Provide the (x, y) coordinate of the cell's center where the given text is located.  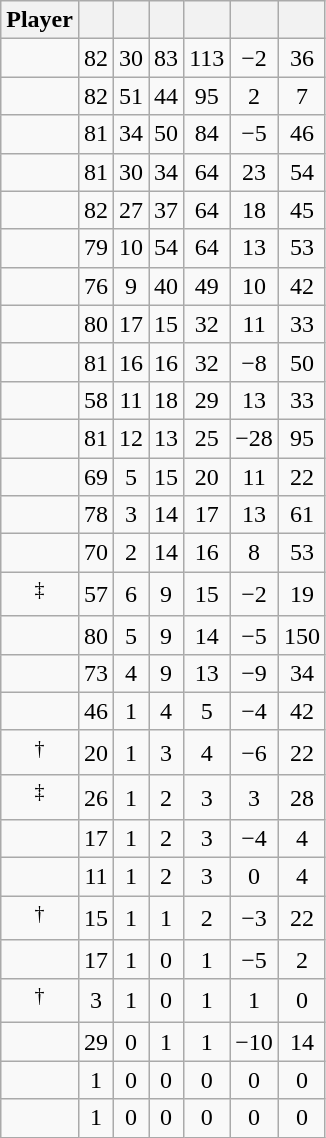
−10 (254, 1042)
83 (166, 58)
7 (302, 96)
Player (40, 20)
78 (96, 515)
−9 (254, 673)
79 (96, 248)
12 (132, 438)
44 (166, 96)
45 (302, 210)
84 (207, 134)
27 (132, 210)
69 (96, 477)
6 (132, 594)
61 (302, 515)
73 (96, 673)
113 (207, 58)
23 (254, 172)
51 (132, 96)
150 (302, 635)
−8 (254, 362)
−28 (254, 438)
57 (96, 594)
26 (96, 798)
49 (207, 286)
70 (96, 553)
58 (96, 400)
8 (254, 553)
37 (166, 210)
28 (302, 798)
−3 (254, 918)
19 (302, 594)
40 (166, 286)
36 (302, 58)
−6 (254, 752)
25 (207, 438)
76 (96, 286)
